Determine the (x, y) coordinate at the center of the cell enclosing the given text.  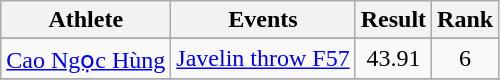
Athlete (86, 20)
Rank (466, 20)
6 (466, 59)
Result (393, 20)
Javelin throw F57 (263, 59)
43.91 (393, 59)
Events (263, 20)
Cao Ngọc Hùng (86, 59)
